Output the (x, y) coordinate of the center of the cell containing the given text.  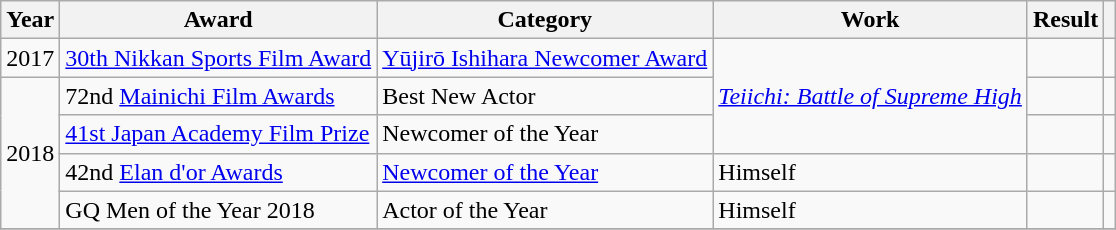
30th Nikkan Sports Film Award (218, 58)
Result (1065, 20)
Teiichi: Battle of Supreme High (870, 96)
41st Japan Academy Film Prize (218, 134)
2017 (30, 58)
Award (218, 20)
Year (30, 20)
72nd Mainichi Film Awards (218, 96)
Work (870, 20)
Actor of the Year (545, 210)
2018 (30, 153)
Category (545, 20)
GQ Men of the Year 2018 (218, 210)
Yūjirō Ishihara Newcomer Award (545, 58)
Best New Actor (545, 96)
42nd Elan d'or Awards (218, 172)
